Output the [X, Y] coordinate of the center of the cell containing the given text.  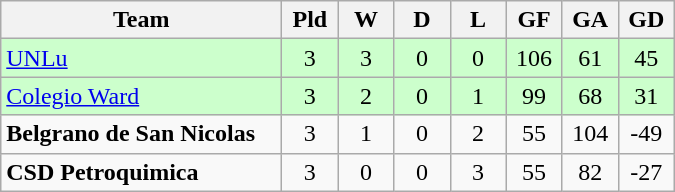
L [478, 20]
D [422, 20]
82 [590, 172]
61 [590, 58]
UNLu [142, 58]
68 [590, 96]
CSD Petroquimica [142, 172]
104 [590, 134]
Colegio Ward [142, 96]
-27 [646, 172]
45 [646, 58]
GF [534, 20]
31 [646, 96]
GD [646, 20]
Belgrano de San Nicolas [142, 134]
-49 [646, 134]
Pld [310, 20]
99 [534, 96]
W [366, 20]
GA [590, 20]
106 [534, 58]
Team [142, 20]
